Provide the (x, y) coordinate of the cell's center where the given text is located.  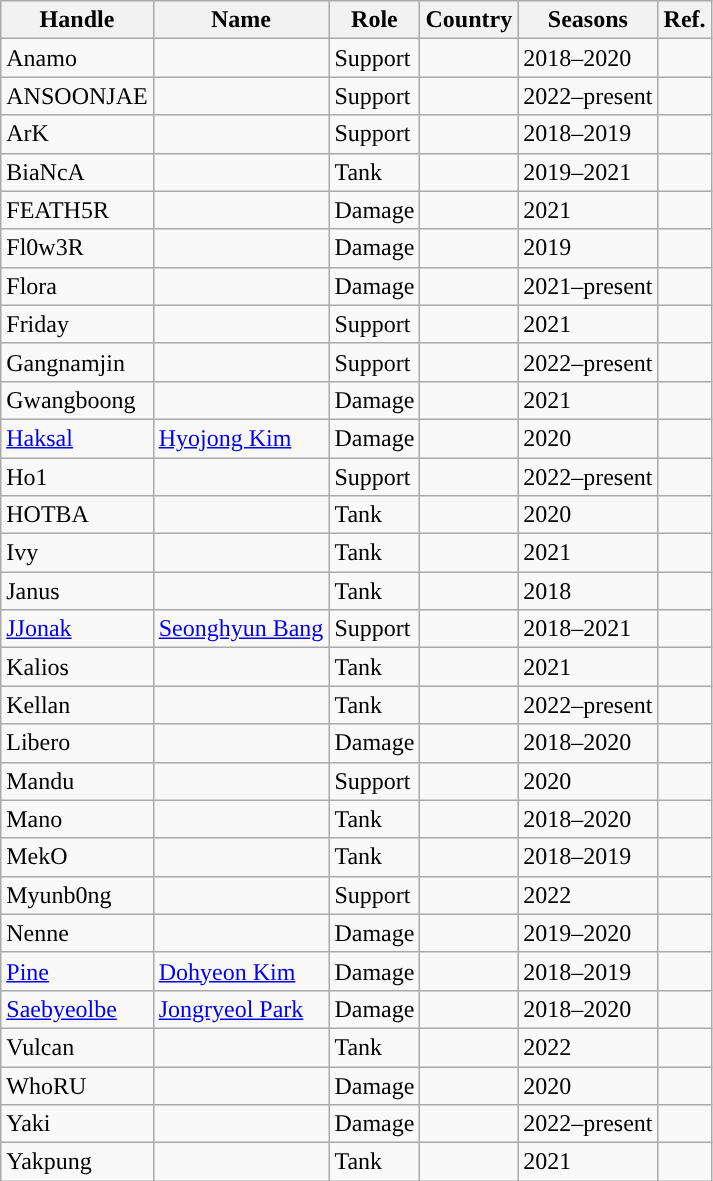
Jongryeol Park (241, 1009)
Mandu (77, 781)
Janus (77, 591)
Fl0w3R (77, 248)
Saebyeolbe (77, 1009)
MekO (77, 857)
Libero (77, 743)
HOTBA (77, 515)
2021–present (588, 286)
Friday (77, 324)
Yakpung (77, 1162)
Vulcan (77, 1047)
Yaki (77, 1124)
Ivy (77, 553)
Ref. (684, 20)
2018 (588, 591)
Mano (77, 819)
ArK (77, 134)
FEATH5R (77, 210)
JJonak (77, 629)
Ho1 (77, 477)
Nenne (77, 933)
Country (469, 20)
BiaNcA (77, 172)
Role (374, 20)
2019 (588, 248)
2019–2020 (588, 933)
Flora (77, 286)
WhoRU (77, 1085)
Seonghyun Bang (241, 629)
Kalios (77, 667)
Gwangboong (77, 400)
Hyojong Kim (241, 438)
ANSOONJAE (77, 96)
Kellan (77, 705)
2019–2021 (588, 172)
Gangnamjin (77, 362)
Seasons (588, 20)
Name (241, 20)
Myunb0ng (77, 895)
Anamo (77, 58)
Handle (77, 20)
Dohyeon Kim (241, 971)
Haksal (77, 438)
2018–2021 (588, 629)
Pine (77, 971)
